Output the [X, Y] coordinate of the center of the cell containing the given text.  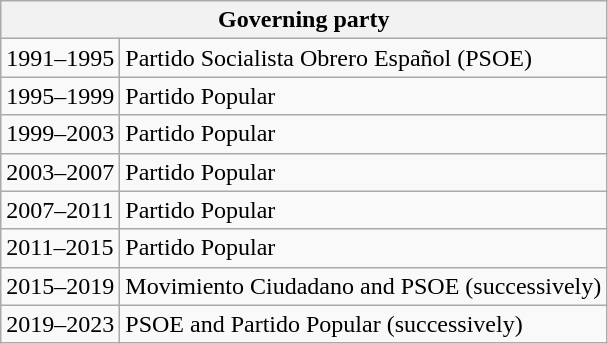
2015–2019 [60, 286]
2011–2015 [60, 248]
Movimiento Ciudadano and PSOE (successively) [364, 286]
2019–2023 [60, 324]
2007–2011 [60, 210]
1991–1995 [60, 58]
PSOE and Partido Popular (successively) [364, 324]
1999–2003 [60, 134]
Governing party [304, 20]
Partido Socialista Obrero Español (PSOE) [364, 58]
1995–1999 [60, 96]
2003–2007 [60, 172]
